For the text-containing cell, return its midpoint in [x, y] coordinate format. 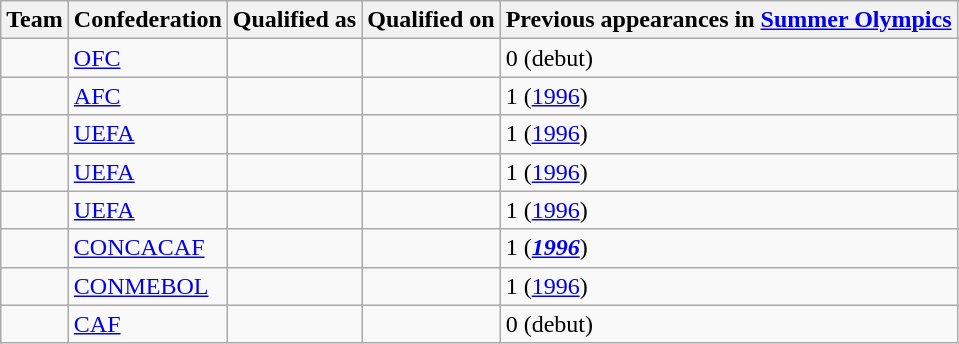
Team [35, 20]
Previous appearances in Summer Olympics [728, 20]
CAF [148, 324]
Qualified on [431, 20]
CONMEBOL [148, 286]
CONCACAF [148, 248]
Qualified as [294, 20]
OFC [148, 58]
Confederation [148, 20]
AFC [148, 96]
